For the text-containing cell, return its midpoint in (X, Y) coordinate format. 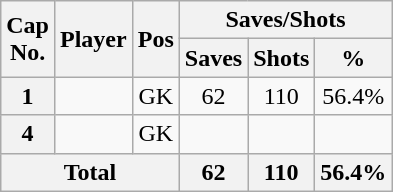
% (354, 58)
4 (28, 134)
Shots (282, 58)
Saves (213, 58)
Player (93, 39)
Saves/Shots (286, 20)
Total (90, 172)
CapNo. (28, 39)
Pos (156, 39)
1 (28, 96)
